Provide the [X, Y] coordinate of the cell's center where the given text is located.  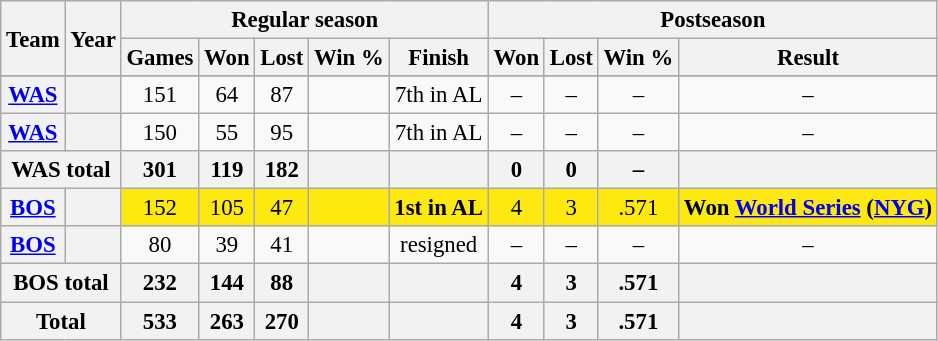
301 [160, 170]
533 [160, 321]
270 [282, 321]
105 [227, 208]
resigned [438, 245]
232 [160, 283]
150 [160, 133]
263 [227, 321]
119 [227, 170]
47 [282, 208]
39 [227, 245]
WAS total [61, 170]
182 [282, 170]
Team [33, 38]
87 [282, 95]
41 [282, 245]
Postseason [712, 20]
Finish [438, 58]
Regular season [304, 20]
64 [227, 95]
Result [808, 58]
Games [160, 58]
95 [282, 133]
BOS total [61, 283]
Won World Series (NYG) [808, 208]
80 [160, 245]
55 [227, 133]
Year [93, 38]
Total [61, 321]
144 [227, 283]
88 [282, 283]
152 [160, 208]
151 [160, 95]
1st in AL [438, 208]
